Detect which cell encompasses the target text, then output its (x, y) center coordinate. 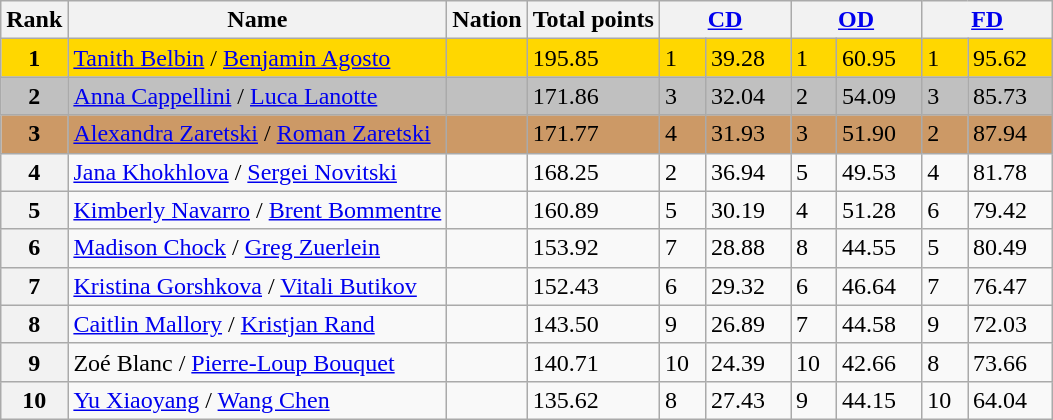
87.94 (1010, 134)
Kimberly Navarro / Brent Bommentre (258, 210)
29.32 (748, 286)
85.73 (1010, 96)
Kristina Gorshkova / Vitali Butikov (258, 286)
72.03 (1010, 324)
76.47 (1010, 286)
Nation (487, 20)
80.49 (1010, 248)
171.77 (593, 134)
Yu Xiaoyang / Wang Chen (258, 400)
Caitlin Mallory / Kristjan Rand (258, 324)
73.66 (1010, 362)
OD (856, 20)
CD (724, 20)
46.64 (878, 286)
28.88 (748, 248)
160.89 (593, 210)
Tanith Belbin / Benjamin Agosto (258, 58)
42.66 (878, 362)
27.43 (748, 400)
171.86 (593, 96)
44.58 (878, 324)
168.25 (593, 172)
Jana Khokhlova / Sergei Novitski (258, 172)
49.53 (878, 172)
51.28 (878, 210)
153.92 (593, 248)
FD (988, 20)
39.28 (748, 58)
Name (258, 20)
60.95 (878, 58)
152.43 (593, 286)
51.90 (878, 134)
Alexandra Zaretski / Roman Zaretski (258, 134)
Total points (593, 20)
26.89 (748, 324)
44.15 (878, 400)
81.78 (1010, 172)
135.62 (593, 400)
Madison Chock / Greg Zuerlein (258, 248)
Rank (34, 20)
24.39 (748, 362)
Zoé Blanc / Pierre-Loup Bouquet (258, 362)
143.50 (593, 324)
32.04 (748, 96)
36.94 (748, 172)
64.04 (1010, 400)
Anna Cappellini / Luca Lanotte (258, 96)
140.71 (593, 362)
44.55 (878, 248)
31.93 (748, 134)
95.62 (1010, 58)
30.19 (748, 210)
79.42 (1010, 210)
195.85 (593, 58)
54.09 (878, 96)
